Identify which cell holds the provided text, then report its [x, y] central coordinate. 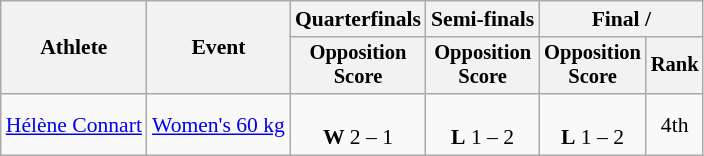
Event [218, 48]
Quarterfinals [358, 19]
Women's 60 kg [218, 124]
Semi-finals [482, 19]
Final / [621, 19]
4th [675, 124]
Athlete [74, 48]
Rank [675, 66]
Hélène Connart [74, 124]
W 2 – 1 [358, 124]
